Detect which cell encompasses the target text, then output its [X, Y] center coordinate. 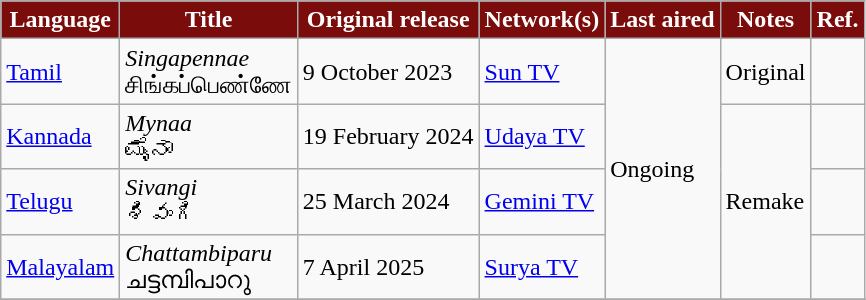
Title [209, 20]
Ongoing [662, 169]
Tamil [60, 72]
Remake [766, 202]
Surya TV [542, 266]
9 October 2023 [388, 72]
Notes [766, 20]
Gemini TV [542, 202]
Chattambiparu ചട്ടമ്പിപാറു [209, 266]
Ref. [838, 20]
Last aired [662, 20]
Telugu [60, 202]
Original [766, 72]
Sivangi శివంగి [209, 202]
Mynaa ಮೈನಾ [209, 136]
Udaya TV [542, 136]
Language [60, 20]
Sun TV [542, 72]
Original release [388, 20]
Kannada [60, 136]
Network(s) [542, 20]
7 April 2025 [388, 266]
Malayalam [60, 266]
25 March 2024 [388, 202]
Singapennae சிங்கப்பெண்ணே [209, 72]
19 February 2024 [388, 136]
